Locate the cell with the specified text and output its [X, Y] center coordinate. 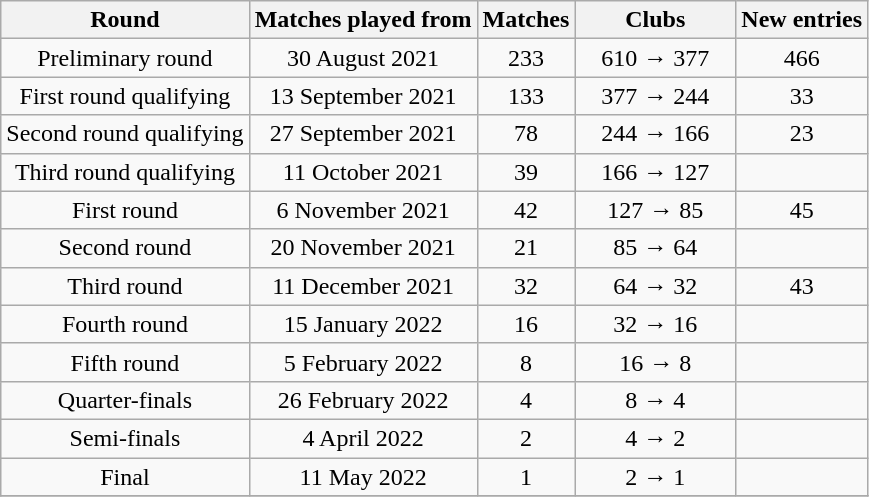
4 April 2022 [363, 438]
11 October 2021 [363, 172]
78 [526, 134]
Preliminary round [125, 58]
Quarter-finals [125, 400]
Round [125, 20]
32 → 16 [656, 324]
85 → 64 [656, 248]
27 September 2021 [363, 134]
30 August 2021 [363, 58]
16 → 8 [656, 362]
4 → 2 [656, 438]
2 → 1 [656, 477]
Semi-finals [125, 438]
16 [526, 324]
4 [526, 400]
11 December 2021 [363, 286]
Final [125, 477]
39 [526, 172]
Third round qualifying [125, 172]
First round [125, 210]
45 [802, 210]
5 February 2022 [363, 362]
8 → 4 [656, 400]
Matches [526, 20]
11 May 2022 [363, 477]
Matches played from [363, 20]
Clubs [656, 20]
43 [802, 286]
20 November 2021 [363, 248]
26 February 2022 [363, 400]
42 [526, 210]
13 September 2021 [363, 96]
21 [526, 248]
127 → 85 [656, 210]
Fifth round [125, 362]
Fourth round [125, 324]
Second round [125, 248]
32 [526, 286]
6 November 2021 [363, 210]
133 [526, 96]
23 [802, 134]
466 [802, 58]
Third round [125, 286]
233 [526, 58]
377 → 244 [656, 96]
166 → 127 [656, 172]
First round qualifying [125, 96]
33 [802, 96]
610 → 377 [656, 58]
Second round qualifying [125, 134]
244 → 166 [656, 134]
15 January 2022 [363, 324]
New entries [802, 20]
2 [526, 438]
64 → 32 [656, 286]
8 [526, 362]
1 [526, 477]
